Search for the cell housing the specified text and yield its [X, Y] center coordinate. 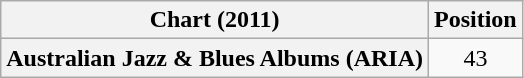
Position [476, 20]
Australian Jazz & Blues Albums (ARIA) [215, 58]
Chart (2011) [215, 20]
43 [476, 58]
